Detect which cell encompasses the target text, then output its [X, Y] center coordinate. 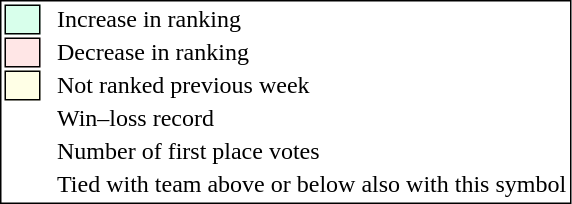
Win–loss record [312, 119]
Tied with team above or below also with this symbol [312, 185]
Not ranked previous week [312, 85]
Decrease in ranking [312, 53]
Increase in ranking [312, 19]
Number of first place votes [312, 151]
